Detect which cell encompasses the target text, then output its (x, y) center coordinate. 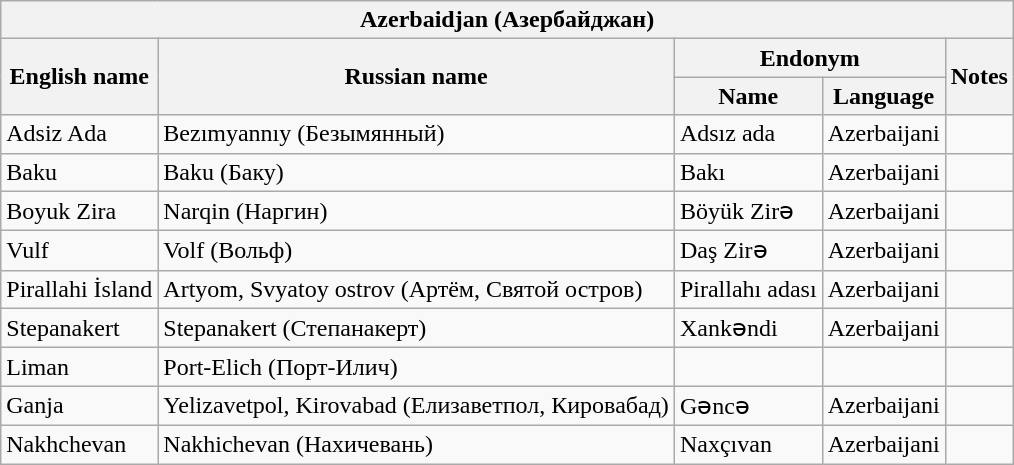
Ganja (80, 406)
Adsız ada (748, 134)
English name (80, 77)
Narqin (Наргин) (416, 211)
Vulf (80, 251)
Artyom, Svyatoy ostrov (Артём, Святой остров) (416, 289)
Bakı (748, 172)
Port-Elich (Порт-Илич) (416, 367)
Daş Zirə (748, 251)
Yelizavetpol, Kirovabad (Елизаветпол, Кировабад) (416, 406)
Name (748, 96)
Stepanakert (80, 328)
Bezımyannıy (Безымянный) (416, 134)
Notes (979, 77)
Xankəndi (748, 328)
Stepanakert (Степанакерт) (416, 328)
Baku (80, 172)
Liman (80, 367)
Gəncə (748, 406)
Volf (Вольф) (416, 251)
Endonym (810, 58)
Nakhchevan (80, 444)
Language (884, 96)
Boyuk Zira (80, 211)
Russian name (416, 77)
Azerbaidjan (Азербайджан) (508, 20)
Baku (Баку) (416, 172)
Adsiz Ada (80, 134)
Böyük Zirə (748, 211)
Pirallahi İsland (80, 289)
Nakhichevan (Нахичевань) (416, 444)
Naxçıvan (748, 444)
Pirallahı adası (748, 289)
